Locate the cell with the specified text and output its [X, Y] center coordinate. 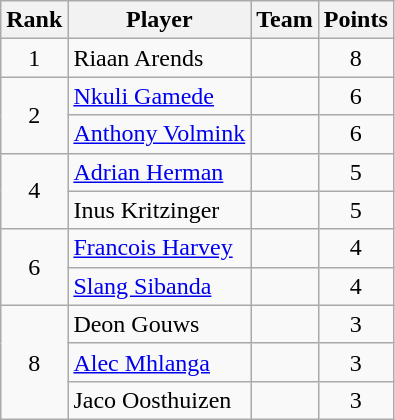
Deon Gouws [160, 324]
1 [34, 58]
Inus Kritzinger [160, 210]
Slang Sibanda [160, 286]
Nkuli Gamede [160, 96]
Points [356, 20]
Jaco Oosthuizen [160, 400]
Francois Harvey [160, 248]
Rank [34, 20]
2 [34, 115]
Alec Mhlanga [160, 362]
Player [160, 20]
Team [285, 20]
Riaan Arends [160, 58]
Adrian Herman [160, 172]
Anthony Volmink [160, 134]
